Output the (x, y) coordinate of the center of the cell containing the given text.  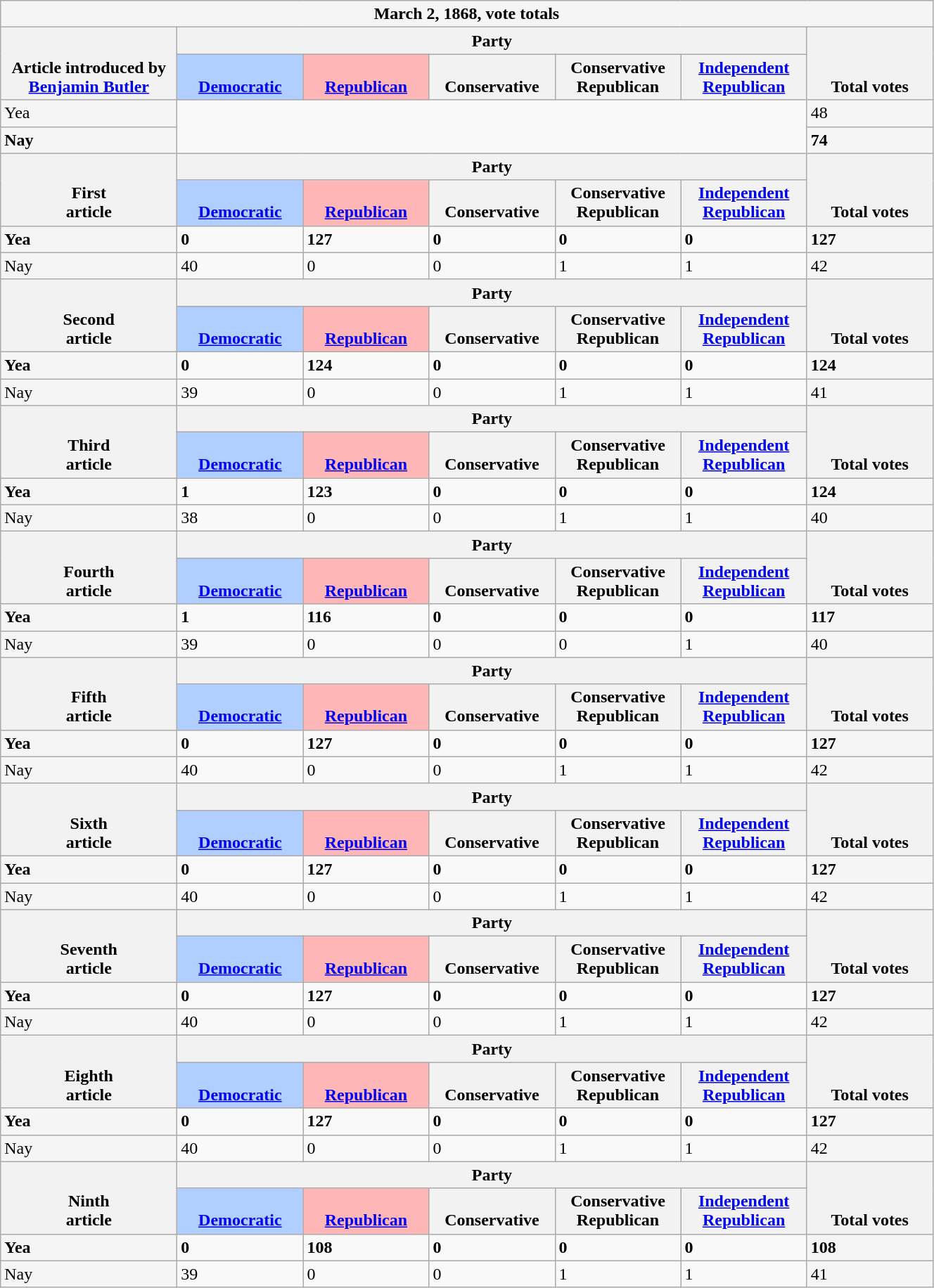
117 (869, 617)
48 (869, 113)
Eightharticle (89, 1071)
Thirdarticle (89, 442)
Article introduced by Benjamin Butler (89, 63)
Firstarticle (89, 190)
Secondarticle (89, 315)
74 (869, 140)
Fourtharticle (89, 568)
Sixtharticle (89, 820)
38 (241, 518)
123 (366, 491)
March 2, 1868, vote totals (467, 14)
116 (366, 617)
Seventharticle (89, 946)
Nintharticle (89, 1198)
Fiftharticle (89, 693)
